Identify which cell holds the provided text, then report its [X, Y] central coordinate. 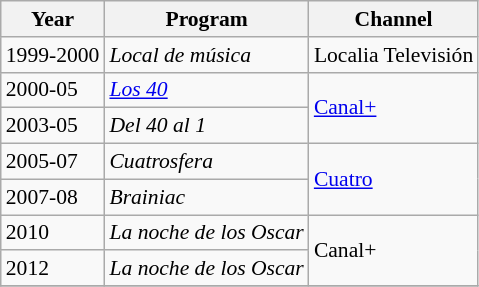
2005-07 [53, 162]
2010 [53, 233]
2000-05 [53, 90]
2007-08 [53, 197]
2003-05 [53, 126]
Cuatro [394, 180]
Channel [394, 19]
Los 40 [206, 90]
Brainiac [206, 197]
Del 40 al 1 [206, 126]
2012 [53, 269]
Program [206, 19]
Cuatrosfera [206, 162]
Year [53, 19]
Local de música [206, 55]
Localia Televisión [394, 55]
1999-2000 [53, 55]
